Return the (x, y) coordinate for the center point of the cell that contains the specified text.  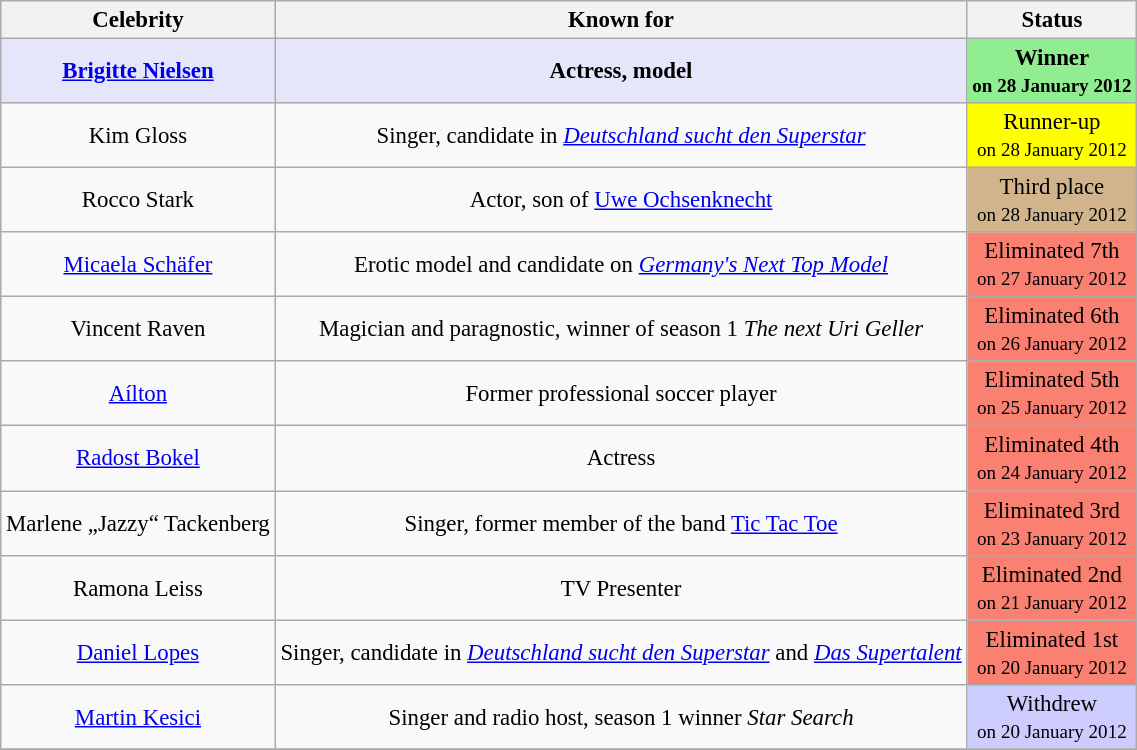
Ramona Leiss (138, 588)
Winneron 28 January 2012 (1052, 72)
Radost Bokel (138, 458)
Singer, candidate in Deutschland sucht den Superstar (621, 136)
Status (1052, 20)
Rocco Stark (138, 200)
Runner-upon 28 January 2012 (1052, 136)
Third placeon 28 January 2012 (1052, 200)
Actress (621, 458)
Celebrity (138, 20)
Actress, model (621, 72)
Eliminated 2ndon 21 January 2012 (1052, 588)
Eliminated 7thon 27 January 2012 (1052, 264)
Erotic model and candidate on Germany's Next Top Model (621, 264)
Eliminated 6thon 26 January 2012 (1052, 330)
Singer, former member of the band Tic Tac Toe (621, 524)
Known for (621, 20)
Eliminated 3rdon 23 January 2012 (1052, 524)
Aílton (138, 394)
Marlene „Jazzy“ Tackenberg (138, 524)
Micaela Schäfer (138, 264)
Withdrewon 20 January 2012 (1052, 716)
TV Presenter (621, 588)
Eliminated 5thon 25 January 2012 (1052, 394)
Singer, candidate in Deutschland sucht den Superstar and Das Supertalent (621, 652)
Singer and radio host, season 1 winner Star Search (621, 716)
Eliminated 4thon 24 January 2012 (1052, 458)
Kim Gloss (138, 136)
Magician and paragnostic, winner of season 1 The next Uri Geller (621, 330)
Former professional soccer player (621, 394)
Eliminated 1ston 20 January 2012 (1052, 652)
Actor, son of Uwe Ochsenknecht (621, 200)
Daniel Lopes (138, 652)
Martin Kesici (138, 716)
Vincent Raven (138, 330)
Brigitte Nielsen (138, 72)
